Output the [X, Y] coordinate of the center of the cell containing the given text.  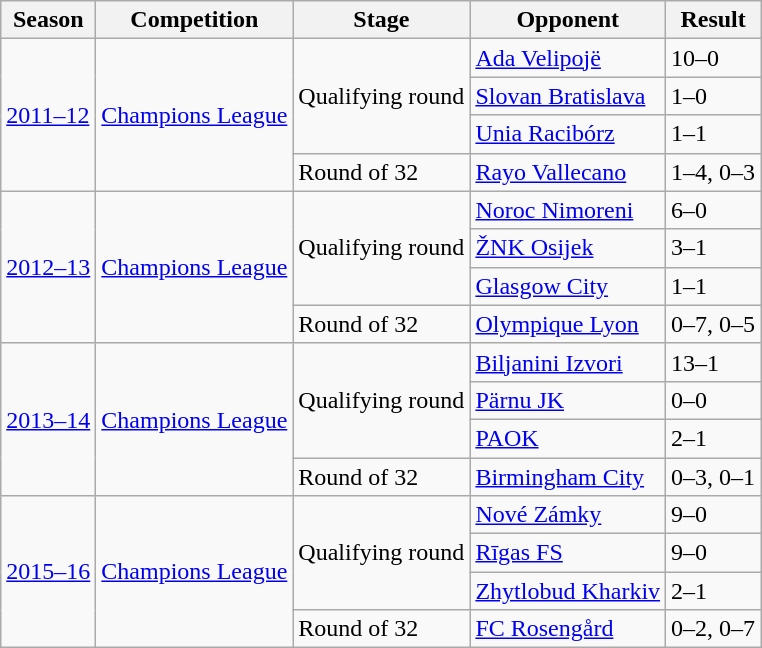
ŽNK Osijek [568, 248]
Pärnu JK [568, 400]
2011–12 [48, 115]
2015–16 [48, 572]
6–0 [714, 210]
FC Rosengård [568, 629]
0–7, 0–5 [714, 324]
Olympique Lyon [568, 324]
Ada Velipojë [568, 58]
Slovan Bratislava [568, 96]
Season [48, 20]
Rīgas FS [568, 553]
Result [714, 20]
3–1 [714, 248]
0–0 [714, 400]
Biljanini Izvori [568, 362]
2013–14 [48, 419]
Unia Racibórz [568, 134]
Rayo Vallecano [568, 172]
Nové Zámky [568, 515]
2012–13 [48, 267]
0–2, 0–7 [714, 629]
10–0 [714, 58]
13–1 [714, 362]
0–3, 0–1 [714, 477]
1–4, 0–3 [714, 172]
Competition [194, 20]
Opponent [568, 20]
Birmingham City [568, 477]
Stage [382, 20]
Zhytlobud Kharkiv [568, 591]
Glasgow City [568, 286]
Noroc Nimoreni [568, 210]
1–0 [714, 96]
PAOK [568, 438]
